From the cell containing the given text, extract its center point as [x, y] coordinate. 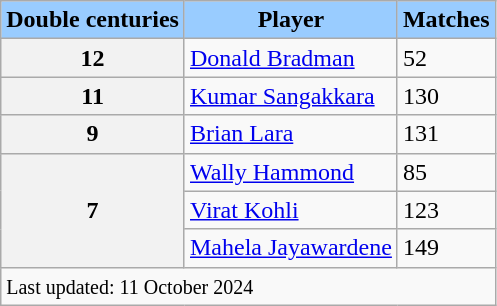
7 [93, 210]
Wally Hammond [290, 172]
9 [93, 134]
11 [93, 96]
130 [446, 96]
Player [290, 20]
Last updated: 11 October 2024 [248, 286]
Brian Lara [290, 134]
Kumar Sangakkara [290, 96]
149 [446, 248]
85 [446, 172]
12 [93, 58]
131 [446, 134]
Virat Kohli [290, 210]
52 [446, 58]
Double centuries [93, 20]
Mahela Jayawardene [290, 248]
Donald Bradman [290, 58]
123 [446, 210]
Matches [446, 20]
